Pinpoint the cell where the given text exists, returning its (x, y) midpoint coordinate. 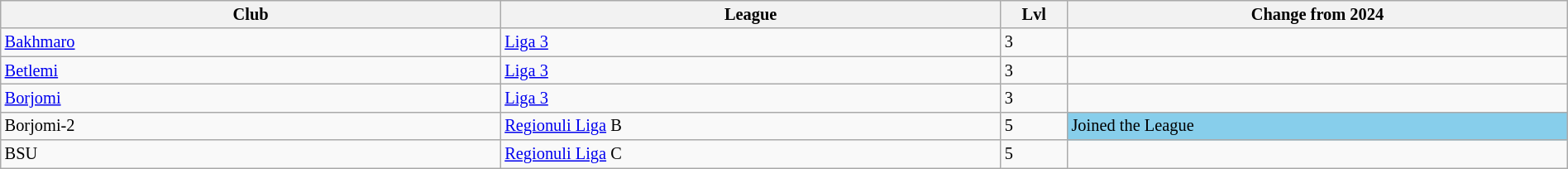
League (751, 14)
Lvl (1034, 14)
Borjomi (251, 98)
Regionuli Liga B (751, 126)
Bakhmaro (251, 42)
Borjomi-2 (251, 126)
Change from 2024 (1318, 14)
Betlemi (251, 70)
Club (251, 14)
Regionuli Liga C (751, 154)
BSU (251, 154)
Joined the League (1318, 126)
